Locate the cell with the specified text and output its (x, y) center coordinate. 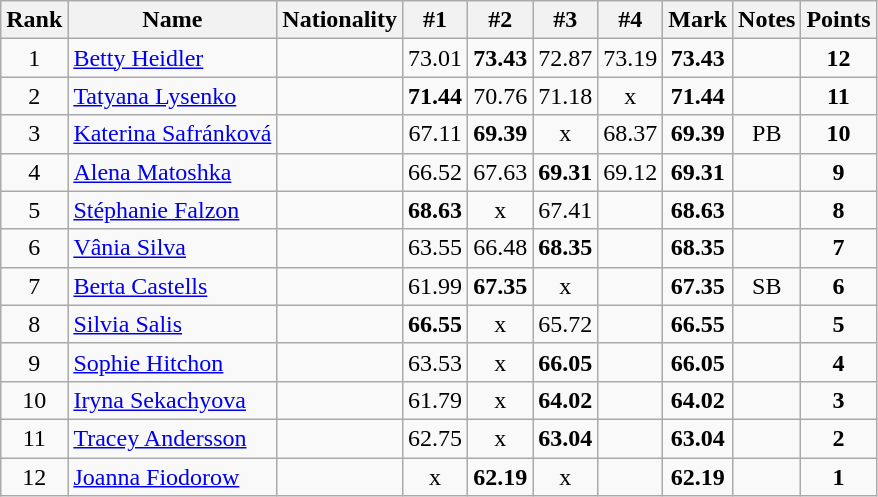
63.53 (436, 362)
#2 (500, 20)
66.48 (500, 248)
#4 (630, 20)
Iryna Sekachyova (172, 400)
67.63 (500, 172)
70.76 (500, 96)
67.11 (436, 134)
Tatyana Lysenko (172, 96)
SB (767, 286)
63.55 (436, 248)
Name (172, 20)
Katerina Safránková (172, 134)
Silvia Salis (172, 324)
Points (838, 20)
Vânia Silva (172, 248)
Rank (34, 20)
69.12 (630, 172)
67.41 (566, 210)
Berta Castells (172, 286)
61.99 (436, 286)
Sophie Hitchon (172, 362)
Mark (698, 20)
Alena Matoshka (172, 172)
PB (767, 134)
Notes (767, 20)
62.75 (436, 438)
73.19 (630, 58)
73.01 (436, 58)
Stéphanie Falzon (172, 210)
68.37 (630, 134)
Tracey Andersson (172, 438)
#1 (436, 20)
Joanna Fiodorow (172, 477)
Nationality (340, 20)
71.18 (566, 96)
61.79 (436, 400)
66.52 (436, 172)
65.72 (566, 324)
Betty Heidler (172, 58)
#3 (566, 20)
72.87 (566, 58)
